Locate the cell with the specified text and output its [x, y] center coordinate. 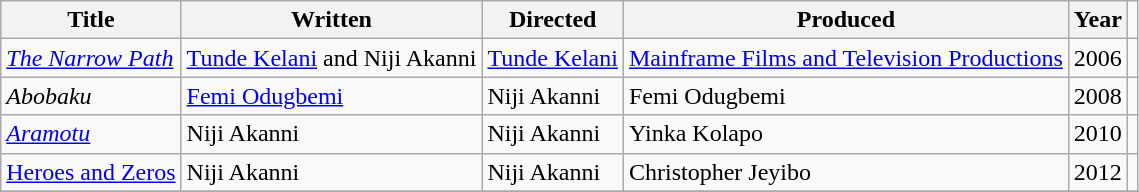
2012 [1098, 172]
The Narrow Path [91, 58]
Abobaku [91, 96]
2006 [1098, 58]
Aramotu [91, 134]
Heroes and Zeros [91, 172]
Mainframe Films and Television Productions [846, 58]
Yinka Kolapo [846, 134]
Title [91, 20]
Written [332, 20]
Produced [846, 20]
Tunde Kelani and Niji Akanni [332, 58]
2008 [1098, 96]
Christopher Jeyibo [846, 172]
2010 [1098, 134]
Tunde Kelani [553, 58]
Directed [553, 20]
Year [1098, 20]
